Search for the cell housing the specified text and yield its [x, y] center coordinate. 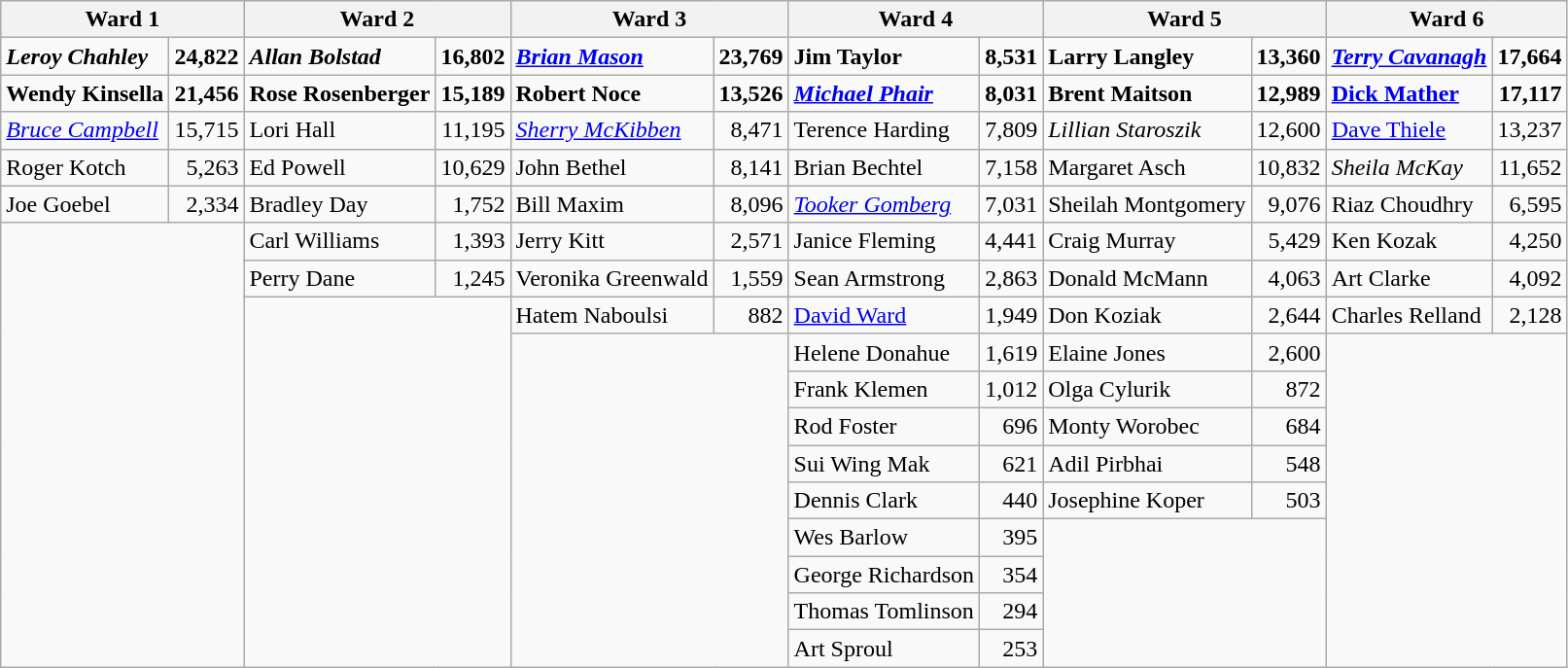
395 [1011, 538]
Brent Maitson [1147, 93]
Riaz Choudhry [1410, 204]
548 [1289, 464]
12,600 [1289, 130]
Sheila McKay [1410, 167]
1,393 [472, 241]
Charles Relland [1410, 315]
5,429 [1289, 241]
11,195 [472, 130]
253 [1011, 649]
Frank Klemen [885, 389]
Dennis Clark [885, 501]
Robert Noce [612, 93]
13,360 [1289, 56]
621 [1011, 464]
Lori Hall [340, 130]
George Richardson [885, 575]
Elaine Jones [1147, 352]
Perry Dane [340, 278]
Sherry McKibben [612, 130]
8,031 [1011, 93]
7,031 [1011, 204]
Bruce Campbell [86, 130]
Ward 5 [1184, 19]
Hatem Naboulsi [612, 315]
5,263 [206, 167]
Craig Murray [1147, 241]
Helene Donahue [885, 352]
8,096 [750, 204]
Terence Harding [885, 130]
12,989 [1289, 93]
Dick Mather [1410, 93]
872 [1289, 389]
Art Clarke [1410, 278]
2,644 [1289, 315]
2,600 [1289, 352]
Rose Rosenberger [340, 93]
2,863 [1011, 278]
Michael Phair [885, 93]
354 [1011, 575]
Ward 1 [122, 19]
Roger Kotch [86, 167]
4,063 [1289, 278]
Leroy Chahley [86, 56]
684 [1289, 426]
21,456 [206, 93]
Janice Fleming [885, 241]
9,076 [1289, 204]
10,832 [1289, 167]
Ward 4 [916, 19]
Ward 6 [1446, 19]
11,652 [1530, 167]
503 [1289, 501]
8,471 [750, 130]
13,526 [750, 93]
Bradley Day [340, 204]
Jerry Kitt [612, 241]
Sui Wing Mak [885, 464]
24,822 [206, 56]
Terry Cavanagh [1410, 56]
1,012 [1011, 389]
15,715 [206, 130]
4,092 [1530, 278]
882 [750, 315]
Ward 3 [649, 19]
23,769 [750, 56]
1,752 [472, 204]
7,809 [1011, 130]
10,629 [472, 167]
Donald McMann [1147, 278]
Larry Langley [1147, 56]
Dave Thiele [1410, 130]
Bill Maxim [612, 204]
1,245 [472, 278]
16,802 [472, 56]
2,571 [750, 241]
4,441 [1011, 241]
Sheilah Montgomery [1147, 204]
Lillian Staroszik [1147, 130]
696 [1011, 426]
Margaret Asch [1147, 167]
15,189 [472, 93]
Joe Goebel [86, 204]
Ward 2 [377, 19]
8,141 [750, 167]
Carl Williams [340, 241]
Jim Taylor [885, 56]
Veronika Greenwald [612, 278]
John Bethel [612, 167]
Josephine Koper [1147, 501]
1,619 [1011, 352]
Brian Bechtel [885, 167]
Wendy Kinsella [86, 93]
1,559 [750, 278]
Olga Cylurik [1147, 389]
Rod Foster [885, 426]
Brian Mason [612, 56]
David Ward [885, 315]
Monty Worobec [1147, 426]
Thomas Tomlinson [885, 612]
Sean Armstrong [885, 278]
Don Koziak [1147, 315]
6,595 [1530, 204]
8,531 [1011, 56]
2,128 [1530, 315]
440 [1011, 501]
2,334 [206, 204]
7,158 [1011, 167]
4,250 [1530, 241]
Tooker Gomberg [885, 204]
17,664 [1530, 56]
Ken Kozak [1410, 241]
1,949 [1011, 315]
Adil Pirbhai [1147, 464]
13,237 [1530, 130]
Art Sproul [885, 649]
294 [1011, 612]
Wes Barlow [885, 538]
Ed Powell [340, 167]
Allan Bolstad [340, 56]
17,117 [1530, 93]
